Identify which cell holds the provided text, then report its (X, Y) central coordinate. 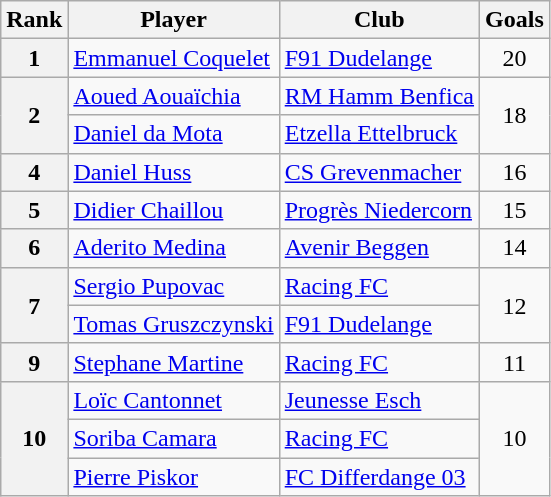
Soriba Camara (174, 438)
Didier Chaillou (174, 210)
6 (34, 248)
15 (515, 210)
Player (174, 20)
18 (515, 115)
Aoued Aouaïchia (174, 96)
Sergio Pupovac (174, 286)
Daniel Huss (174, 172)
Stephane Martine (174, 362)
Daniel da Mota (174, 134)
5 (34, 210)
Avenir Beggen (379, 248)
20 (515, 58)
CS Grevenmacher (379, 172)
Rank (34, 20)
Loïc Cantonnet (174, 400)
11 (515, 362)
14 (515, 248)
Etzella Ettelbruck (379, 134)
FC Differdange 03 (379, 477)
Progrès Niedercorn (379, 210)
7 (34, 305)
12 (515, 305)
Emmanuel Coquelet (174, 58)
RM Hamm Benfica (379, 96)
Club (379, 20)
Tomas Gruszczynski (174, 324)
Jeunesse Esch (379, 400)
Pierre Piskor (174, 477)
Aderito Medina (174, 248)
4 (34, 172)
1 (34, 58)
2 (34, 115)
9 (34, 362)
Goals (515, 20)
16 (515, 172)
